Output the (x, y) coordinate of the center of the cell containing the given text.  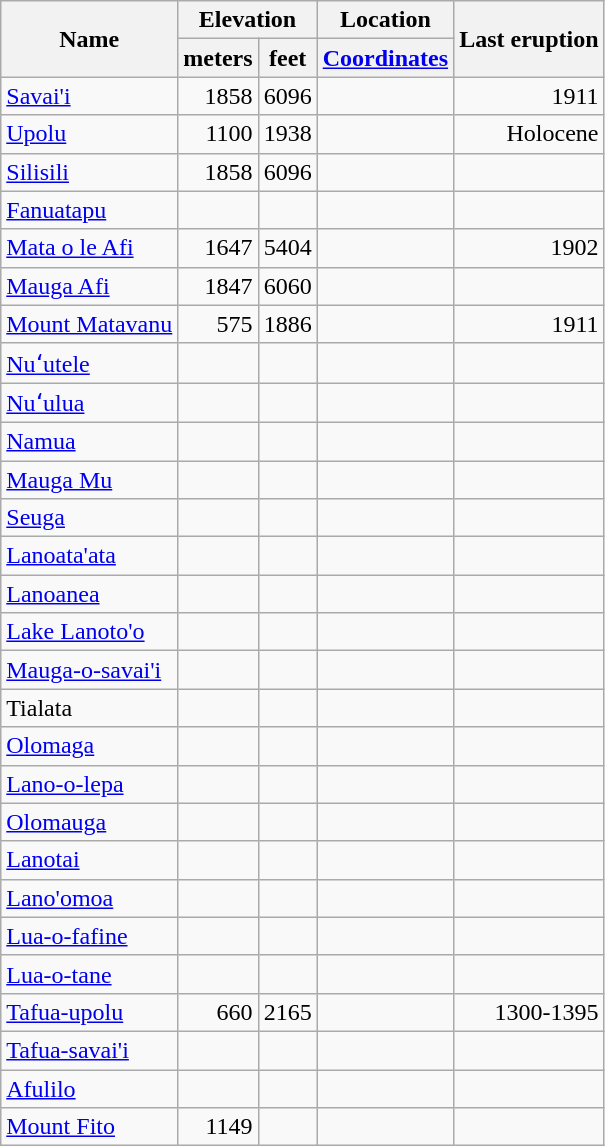
Mauga Afi (90, 286)
Savai'i (90, 96)
Fanuatapu (90, 210)
feet (288, 58)
Lanotai (90, 860)
Olomauga (90, 822)
meters (218, 58)
Olomaga (90, 746)
Location (385, 20)
Mount Fito (90, 1127)
575 (218, 324)
1300-1395 (529, 1012)
Mata o le Afi (90, 248)
Lake Lanoto'o (90, 632)
Silisili (90, 172)
Lano'omoa (90, 898)
Tafua-upolu (90, 1012)
1647 (218, 248)
Mauga-o-savai'i (90, 670)
Lanoata'ata (90, 556)
Seuga (90, 518)
Nuʻulua (90, 403)
Namua (90, 441)
Holocene (529, 134)
1938 (288, 134)
Lano-o-lepa (90, 784)
Mount Matavanu (90, 324)
Lanoanea (90, 594)
Elevation (248, 20)
Lua-o-tane (90, 974)
Lua-o-fafine (90, 936)
Tialata (90, 708)
6060 (288, 286)
Nuʻutele (90, 363)
Name (90, 39)
660 (218, 1012)
Last eruption (529, 39)
Upolu (90, 134)
2165 (288, 1012)
Tafua-savai'i (90, 1050)
1902 (529, 248)
5404 (288, 248)
1100 (218, 134)
1886 (288, 324)
1847 (218, 286)
1149 (218, 1127)
Afulilo (90, 1089)
Coordinates (385, 58)
Mauga Mu (90, 479)
